Find where the given text appears and provide that cell's center as [X, Y] coordinate. 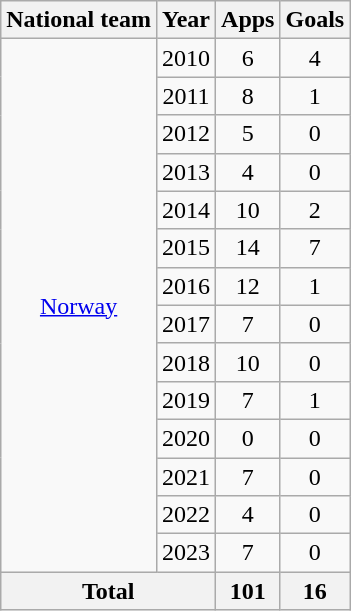
2 [315, 210]
National team [79, 20]
12 [248, 286]
Goals [315, 20]
2014 [186, 210]
101 [248, 591]
2023 [186, 553]
2010 [186, 58]
Apps [248, 20]
2013 [186, 172]
2018 [186, 362]
2011 [186, 96]
Total [108, 591]
2015 [186, 248]
16 [315, 591]
5 [248, 134]
8 [248, 96]
2019 [186, 400]
2020 [186, 438]
2016 [186, 286]
2022 [186, 515]
6 [248, 58]
14 [248, 248]
Norway [79, 306]
2021 [186, 477]
2012 [186, 134]
Year [186, 20]
2017 [186, 324]
